Search for the cell housing the specified text and yield its (X, Y) center coordinate. 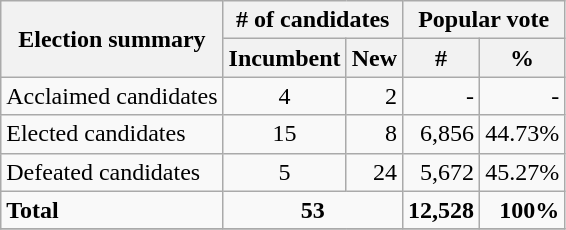
4 (284, 96)
8 (374, 134)
24 (374, 172)
2 (374, 96)
15 (284, 134)
Election summary (112, 39)
53 (312, 210)
# of candidates (312, 20)
Defeated candidates (112, 172)
# (442, 58)
Elected candidates (112, 134)
New (374, 58)
12,528 (442, 210)
5 (284, 172)
5,672 (442, 172)
Total (112, 210)
44.73% (522, 134)
100% (522, 210)
45.27% (522, 172)
Popular vote (484, 20)
Acclaimed candidates (112, 96)
% (522, 58)
6,856 (442, 134)
Incumbent (284, 58)
